Determine the (x, y) coordinate at the center of the cell enclosing the given text.  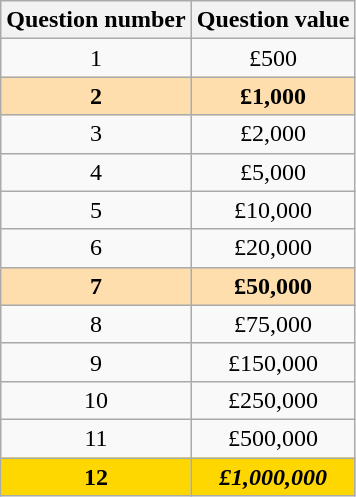
5 (96, 210)
£1,000,000 (273, 477)
£5,000 (273, 172)
10 (96, 400)
£20,000 (273, 248)
£1,000 (273, 96)
£75,000 (273, 324)
£500 (273, 58)
8 (96, 324)
2 (96, 96)
6 (96, 248)
1 (96, 58)
7 (96, 286)
£2,000 (273, 134)
Question value (273, 20)
9 (96, 362)
12 (96, 477)
Question number (96, 20)
3 (96, 134)
£50,000 (273, 286)
11 (96, 438)
£500,000 (273, 438)
4 (96, 172)
£10,000 (273, 210)
£250,000 (273, 400)
£150,000 (273, 362)
